Extract the [X, Y] coordinate from the center of the cell holding the provided text.  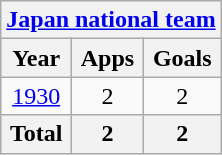
Year [36, 58]
1930 [36, 96]
Japan national team [111, 20]
Apps [108, 58]
Total [36, 134]
Goals [182, 58]
